From the cell containing the given text, extract its center point as [X, Y] coordinate. 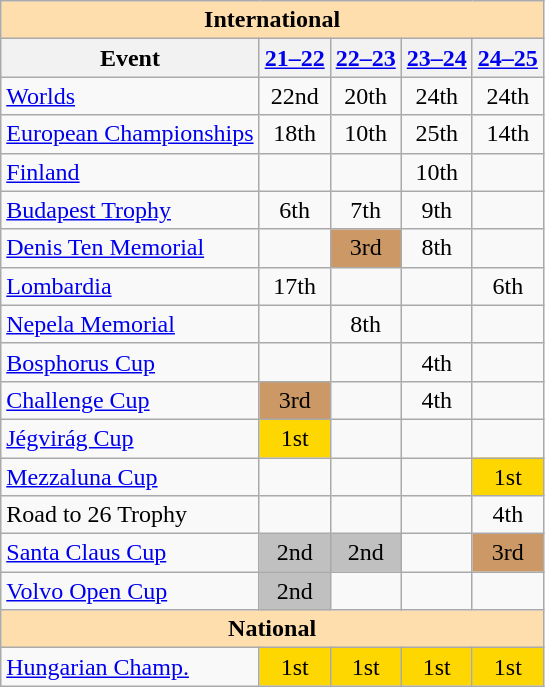
Hungarian Champ. [130, 667]
Budapest Trophy [130, 210]
17th [294, 286]
International [272, 20]
Denis Ten Memorial [130, 248]
23–24 [436, 58]
Mezzaluna Cup [130, 477]
Worlds [130, 96]
18th [294, 134]
20th [366, 96]
25th [436, 134]
Bosphorus Cup [130, 362]
Nepela Memorial [130, 324]
21–22 [294, 58]
Challenge Cup [130, 400]
22nd [294, 96]
Jégvirág Cup [130, 438]
Volvo Open Cup [130, 591]
22–23 [366, 58]
14th [508, 134]
7th [366, 210]
European Championships [130, 134]
9th [436, 210]
24–25 [508, 58]
Event [130, 58]
Finland [130, 172]
National [272, 629]
Lombardia [130, 286]
Road to 26 Trophy [130, 515]
Santa Claus Cup [130, 553]
